From the cell containing the given text, extract its center point as [x, y] coordinate. 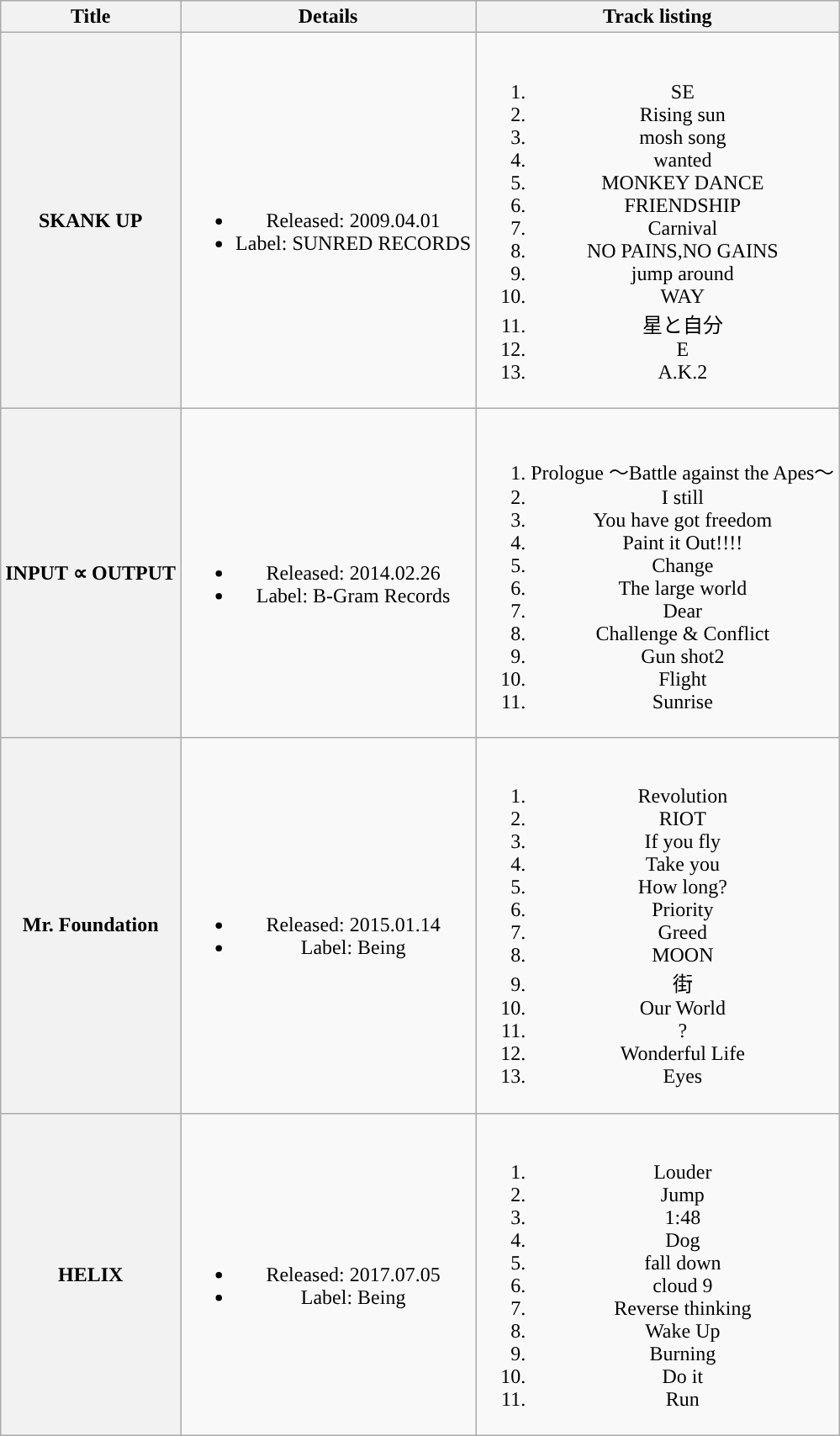
SKANK UP [91, 220]
HELIX [91, 1274]
Prologue ～Battle against the Apes～I stillYou have got freedomPaint it Out!!!!ChangeThe large worldDearChallenge & ConflictGun shot2FlightSunrise [658, 573]
Track listing [658, 17]
SERising sunmosh songwantedMONKEY DANCEFRIENDSHIPCarnivalNO PAINS,NO GAINSjump aroundWAY星と自分EA.K.2 [658, 220]
Details [328, 17]
INPUT ∝ OUTPUT [91, 573]
Title [91, 17]
Mr. Foundation [91, 925]
Released: 2014.02.26Label: B-Gram Records [328, 573]
Released: 2015.01.14Label: Being [328, 925]
Released: 2017.07.05Label: Being [328, 1274]
Released: 2009.04.01Label: SUNRED RECORDS [328, 220]
RevolutionRIOTIf you flyTake youHow long?PriorityGreedMOON街Our World?Wonderful LifeEyes [658, 925]
LouderJump1:48Dogfall downcloud 9Reverse thinkingWake UpBurningDo itRun [658, 1274]
